Pinpoint the cell where the given text exists, returning its [X, Y] midpoint coordinate. 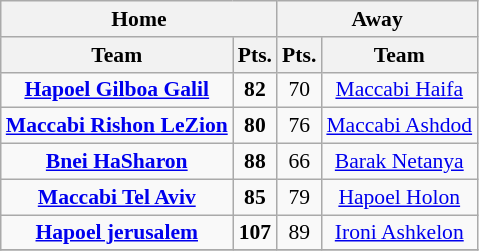
Hapoel Gilboa Galil [117, 90]
Hapoel jerusalem [117, 233]
70 [299, 90]
89 [299, 233]
Hapoel Holon [399, 197]
107 [255, 233]
Away [377, 19]
Maccabi Ashdod [399, 126]
Maccabi Tel Aviv [117, 197]
88 [255, 162]
Maccabi Haifa [399, 90]
Home [139, 19]
79 [299, 197]
Maccabi Rishon LeZion [117, 126]
Bnei HaSharon [117, 162]
66 [299, 162]
85 [255, 197]
82 [255, 90]
Barak Netanya [399, 162]
76 [299, 126]
80 [255, 126]
Ironi Ashkelon [399, 233]
